Pinpoint the cell where the given text exists, returning its (X, Y) midpoint coordinate. 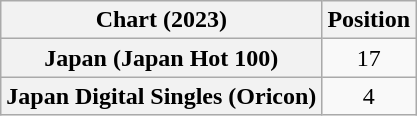
Japan Digital Singles (Oricon) (162, 96)
Position (369, 20)
Japan (Japan Hot 100) (162, 58)
Chart (2023) (162, 20)
4 (369, 96)
17 (369, 58)
